Provide the (X, Y) coordinate of the cell's center where the given text is located.  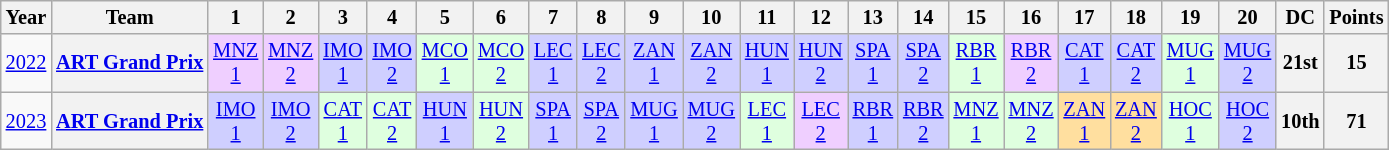
2023 (26, 121)
1 (236, 17)
2022 (26, 63)
6 (501, 17)
19 (1190, 17)
71 (1356, 121)
9 (654, 17)
HOC1 (1190, 121)
16 (1032, 17)
21st (1300, 63)
4 (392, 17)
11 (767, 17)
3 (342, 17)
5 (445, 17)
DC (1300, 17)
12 (821, 17)
14 (923, 17)
MCO2 (501, 63)
2 (290, 17)
7 (553, 17)
18 (1136, 17)
20 (1248, 17)
MCO1 (445, 63)
Team (130, 17)
10th (1300, 121)
8 (601, 17)
Year (26, 17)
Points (1356, 17)
13 (873, 17)
17 (1084, 17)
10 (712, 17)
HOC2 (1248, 121)
